Find where the given text appears and provide that cell's center as (X, Y) coordinate. 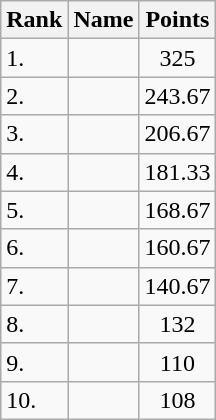
108 (178, 400)
160.67 (178, 248)
Rank (34, 20)
206.67 (178, 134)
8. (34, 324)
325 (178, 58)
Name (104, 20)
181.33 (178, 172)
4. (34, 172)
5. (34, 210)
132 (178, 324)
7. (34, 286)
140.67 (178, 286)
243.67 (178, 96)
Points (178, 20)
2. (34, 96)
110 (178, 362)
6. (34, 248)
1. (34, 58)
9. (34, 362)
3. (34, 134)
168.67 (178, 210)
10. (34, 400)
